Return (X, Y) of the center of cell containing provided text 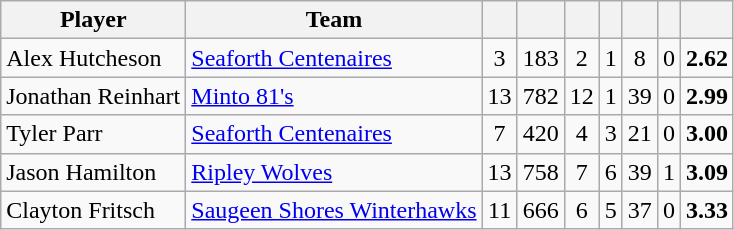
Saugeen Shores Winterhawks (334, 210)
Team (334, 20)
3.09 (706, 172)
2.62 (706, 58)
5 (610, 210)
2 (582, 58)
37 (640, 210)
12 (582, 96)
Jonathan Reinhart (94, 96)
8 (640, 58)
782 (540, 96)
420 (540, 134)
4 (582, 134)
Jason Hamilton (94, 172)
Ripley Wolves (334, 172)
3.33 (706, 210)
Player (94, 20)
2.99 (706, 96)
Tyler Parr (94, 134)
11 (500, 210)
Minto 81's (334, 96)
Clayton Fritsch (94, 210)
666 (540, 210)
Alex Hutcheson (94, 58)
758 (540, 172)
21 (640, 134)
183 (540, 58)
3.00 (706, 134)
